Determine the (x, y) coordinate at the center of the cell enclosing the given text.  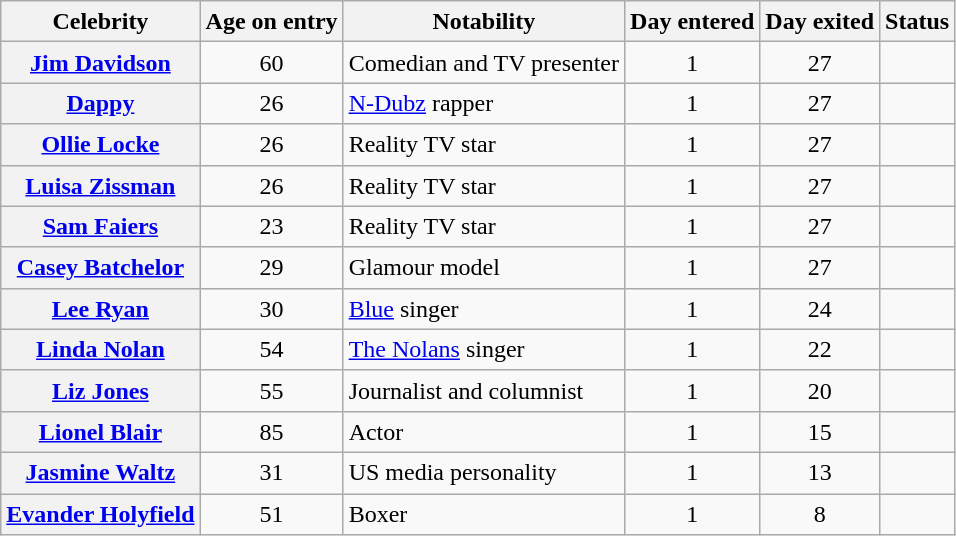
Sam Faiers (100, 226)
Actor (484, 432)
60 (272, 62)
13 (820, 472)
Jasmine Waltz (100, 472)
20 (820, 390)
US media personality (484, 472)
Blue singer (484, 308)
Glamour model (484, 268)
Linda Nolan (100, 350)
15 (820, 432)
24 (820, 308)
Lee Ryan (100, 308)
Casey Batchelor (100, 268)
55 (272, 390)
Notability (484, 22)
Age on entry (272, 22)
Status (918, 22)
The Nolans singer (484, 350)
Luisa Zissman (100, 186)
8 (820, 514)
Liz Jones (100, 390)
31 (272, 472)
Day entered (692, 22)
Comedian and TV presenter (484, 62)
51 (272, 514)
Day exited (820, 22)
Lionel Blair (100, 432)
Evander Holyfield (100, 514)
29 (272, 268)
Dappy (100, 104)
Jim Davidson (100, 62)
Ollie Locke (100, 144)
23 (272, 226)
30 (272, 308)
22 (820, 350)
85 (272, 432)
54 (272, 350)
Celebrity (100, 22)
Boxer (484, 514)
N-Dubz rapper (484, 104)
Journalist and columnist (484, 390)
